For the text-containing cell, return its midpoint in [x, y] coordinate format. 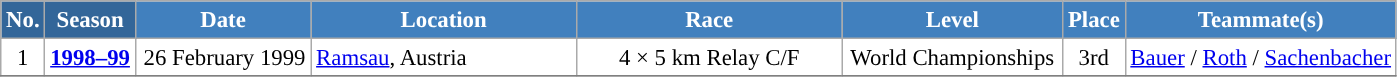
Level [952, 20]
Location [444, 20]
Place [1094, 20]
World Championships [952, 58]
Ramsau, Austria [444, 58]
No. [23, 20]
Bauer / Roth / Sachenbacher [1260, 58]
Date [223, 20]
Season [90, 20]
3rd [1094, 58]
Race [709, 20]
1 [23, 58]
1998–99 [90, 58]
4 × 5 km Relay C/F [709, 58]
Teammate(s) [1260, 20]
26 February 1999 [223, 58]
